Locate the cell with the specified text and output its (X, Y) center coordinate. 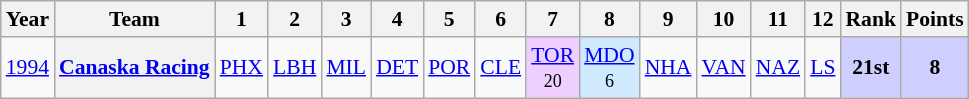
10 (724, 19)
LBH (294, 68)
TOR20 (552, 68)
6 (500, 19)
5 (449, 19)
Rank (870, 19)
1 (242, 19)
CLE (500, 68)
DET (397, 68)
POR (449, 68)
3 (346, 19)
Team (134, 19)
NAZ (778, 68)
7 (552, 19)
11 (778, 19)
NHA (668, 68)
12 (822, 19)
2 (294, 19)
Year (28, 19)
Canaska Racing (134, 68)
LS (822, 68)
4 (397, 19)
9 (668, 19)
Points (935, 19)
1994 (28, 68)
MIL (346, 68)
21st (870, 68)
VAN (724, 68)
PHX (242, 68)
MDO6 (610, 68)
